Pinpoint the cell where the given text exists, returning its [X, Y] midpoint coordinate. 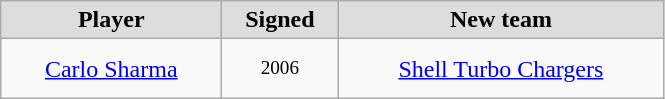
New team [501, 20]
2006 [280, 69]
Player [112, 20]
Signed [280, 20]
Carlo Sharma [112, 69]
Shell Turbo Chargers [501, 69]
